Find where the given text appears and provide that cell's center as [X, Y] coordinate. 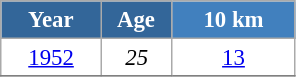
1952 [52, 58]
25 [136, 58]
10 km [234, 20]
Age [136, 20]
13 [234, 58]
Year [52, 20]
